Find where the given text appears and provide that cell's center as [x, y] coordinate. 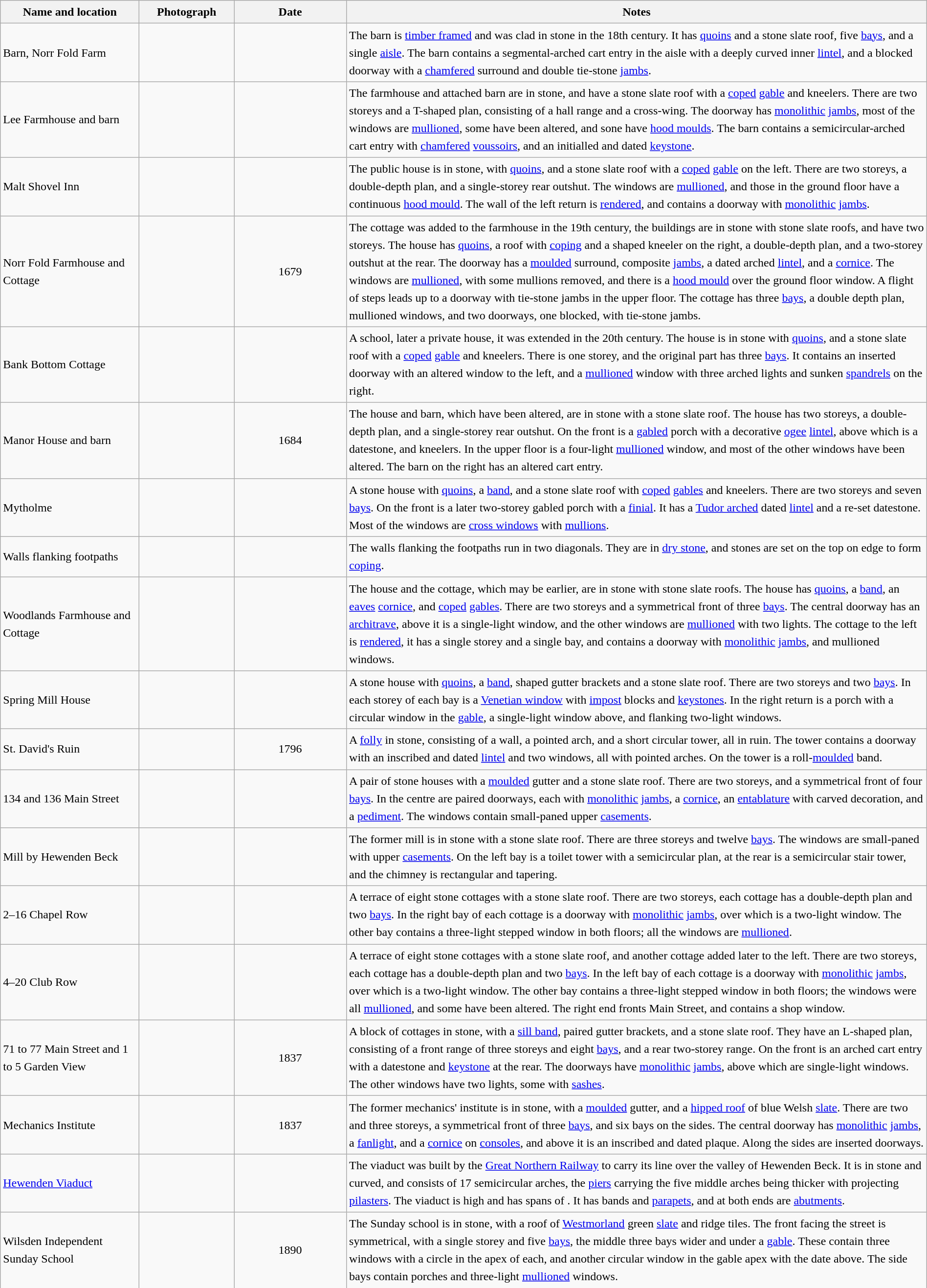
Mechanics Institute [70, 1125]
Barn, Norr Fold Farm [70, 53]
Date [290, 12]
The walls flanking the footpaths run in two diagonals. They are in dry stone, and stones are set on the top on edge to form coping. [637, 556]
Bank Bottom Cottage [70, 365]
Notes [637, 12]
71 to 77 Main Street and 1 to 5 Garden View [70, 1058]
1890 [290, 1250]
Mytholme [70, 508]
1679 [290, 271]
Manor House and barn [70, 440]
4–20 Club Row [70, 982]
1796 [290, 749]
Photograph [187, 12]
St. David's Ruin [70, 749]
1684 [290, 440]
Lee Farmhouse and barn [70, 119]
134 and 136 Main Street [70, 799]
Norr Fold Farmhouse and Cottage [70, 271]
Woodlands Farmhouse and Cottage [70, 624]
2–16 Chapel Row [70, 915]
Walls flanking footpaths [70, 556]
Mill by Hewenden Beck [70, 857]
Name and location [70, 12]
Hewenden Viaduct [70, 1183]
Spring Mill House [70, 699]
Wilsden Independent Sunday School [70, 1250]
Malt Shovel Inn [70, 187]
